Output the [x, y] coordinate of the center of the cell containing the given text.  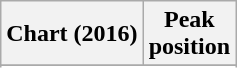
Peakposition [189, 34]
Chart (2016) [72, 34]
